Detect which cell encompasses the target text, then output its [X, Y] center coordinate. 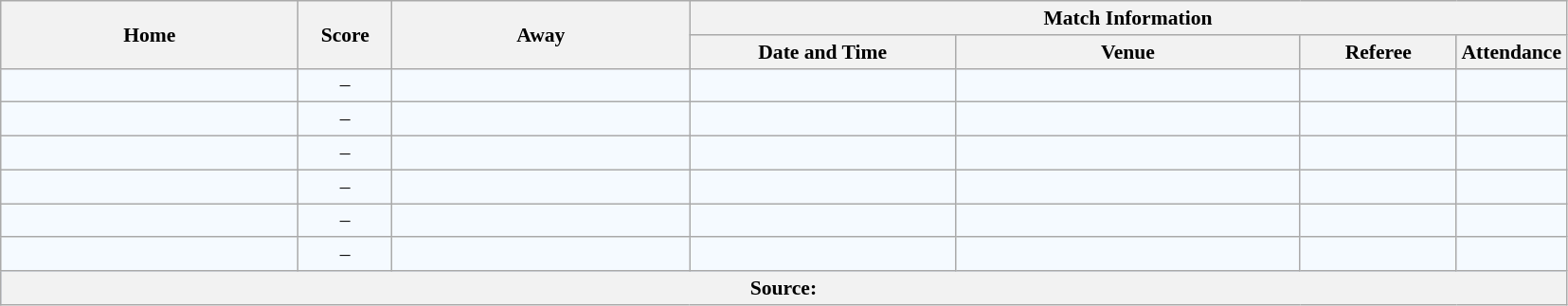
Attendance [1511, 52]
Score [345, 34]
Venue [1128, 52]
Referee [1378, 52]
Away [541, 34]
Source: [784, 288]
Home [150, 34]
Date and Time [822, 52]
Match Information [1127, 18]
